Determine the (x, y) coordinate at the center of the cell enclosing the given text.  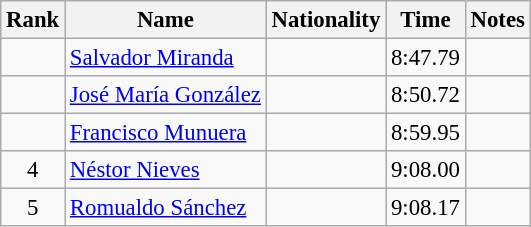
Nationality (326, 20)
Francisco Munuera (166, 133)
Romualdo Sánchez (166, 208)
Rank (33, 20)
Salvador Miranda (166, 58)
Néstor Nieves (166, 170)
8:59.95 (426, 133)
Name (166, 20)
4 (33, 170)
José María González (166, 95)
5 (33, 208)
8:47.79 (426, 58)
9:08.17 (426, 208)
8:50.72 (426, 95)
Time (426, 20)
Notes (498, 20)
9:08.00 (426, 170)
